Identify which cell holds the provided text, then report its [x, y] central coordinate. 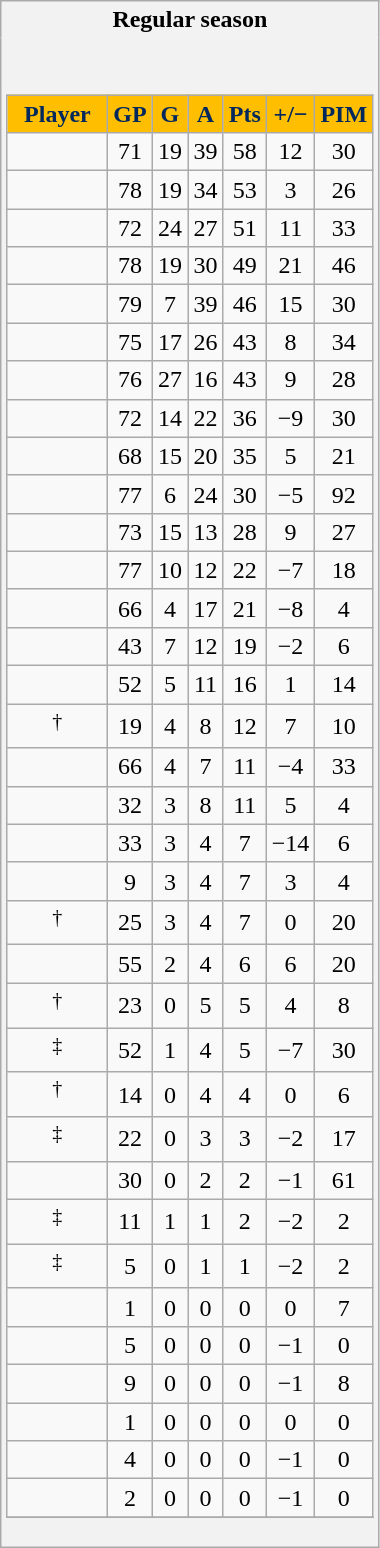
−4 [290, 767]
71 [130, 152]
32 [130, 805]
−9 [290, 418]
13 [206, 532]
61 [344, 1180]
+/− [290, 114]
76 [130, 380]
Pts [244, 114]
68 [130, 456]
25 [130, 922]
58 [244, 152]
92 [344, 494]
−14 [290, 843]
Regular season [190, 20]
−5 [290, 494]
36 [244, 418]
18 [344, 570]
51 [244, 228]
55 [130, 964]
73 [130, 532]
Player [58, 114]
75 [130, 342]
35 [244, 456]
−8 [290, 608]
23 [130, 1006]
79 [130, 304]
53 [244, 190]
PIM [344, 114]
A [206, 114]
G [170, 114]
49 [244, 266]
GP [130, 114]
